For the text-containing cell, return its midpoint in [X, Y] coordinate format. 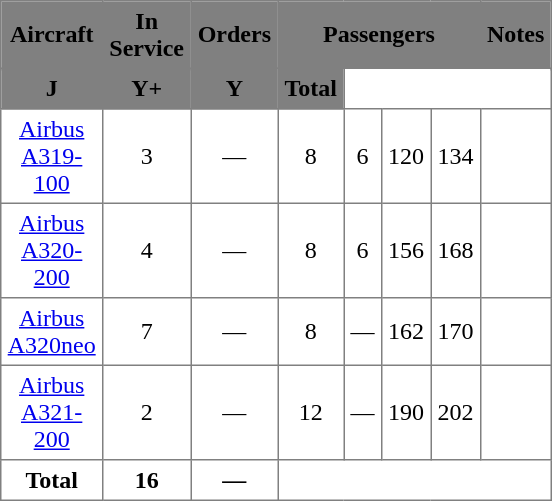
Airbus A320-200 [52, 250]
Aircraft [52, 35]
Airbus A319-100 [52, 156]
2 [146, 412]
Y [234, 88]
Passengers [379, 35]
202 [456, 412]
3 [146, 156]
Y+ [146, 88]
4 [146, 250]
In Service [146, 35]
162 [406, 332]
120 [406, 156]
134 [456, 156]
168 [456, 250]
7 [146, 332]
Notes [516, 35]
156 [406, 250]
190 [406, 412]
12 [311, 412]
Airbus A320neo [52, 332]
Airbus A321-200 [52, 412]
Orders [234, 35]
16 [146, 480]
J [52, 88]
170 [456, 332]
